Capture the cell that displays the provided text and extract its (X, Y) central coordinate. 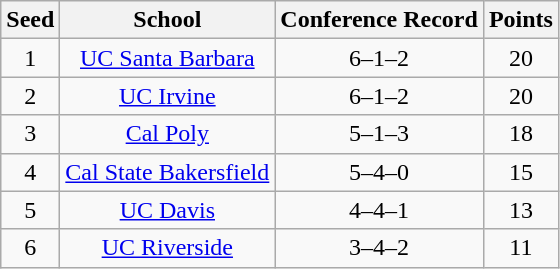
School (168, 20)
5–1–3 (380, 134)
Cal State Bakersfield (168, 172)
UC Davis (168, 210)
4–4–1 (380, 210)
1 (30, 58)
UC Santa Barbara (168, 58)
5 (30, 210)
13 (520, 210)
5–4–0 (380, 172)
3–4–2 (380, 248)
11 (520, 248)
15 (520, 172)
2 (30, 96)
UC Riverside (168, 248)
Cal Poly (168, 134)
Seed (30, 20)
3 (30, 134)
UC Irvine (168, 96)
4 (30, 172)
Points (520, 20)
Conference Record (380, 20)
18 (520, 134)
6 (30, 248)
